Return the [X, Y] coordinate for the center point of the cell that contains the specified text.  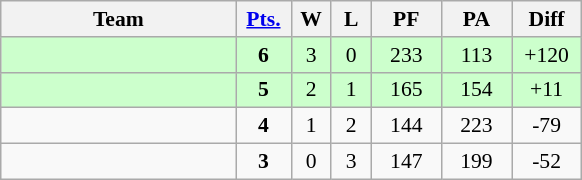
4 [264, 126]
W [311, 19]
-79 [547, 126]
Diff [547, 19]
223 [476, 126]
6 [264, 55]
144 [406, 126]
L [351, 19]
PF [406, 19]
199 [476, 162]
Team [118, 19]
5 [264, 90]
154 [476, 90]
Pts. [264, 19]
+120 [547, 55]
233 [406, 55]
PA [476, 19]
147 [406, 162]
+11 [547, 90]
113 [476, 55]
165 [406, 90]
-52 [547, 162]
